Pinpoint the cell where the given text exists, returning its (X, Y) midpoint coordinate. 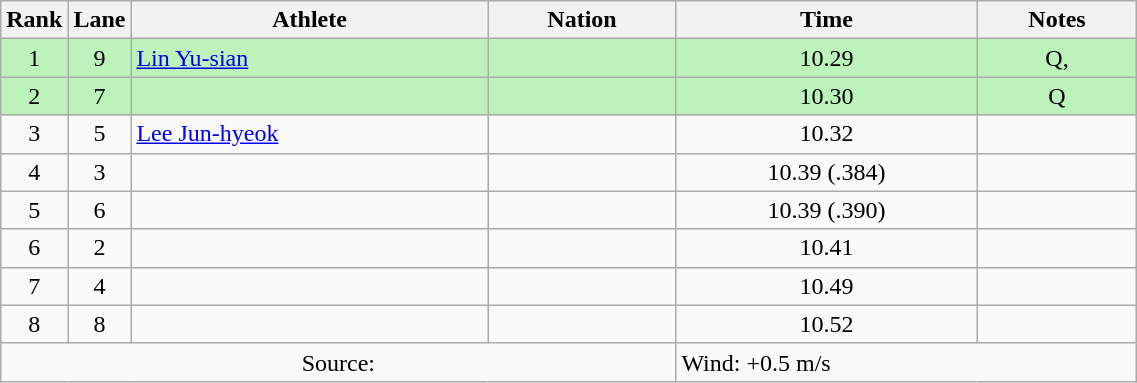
Rank (34, 20)
10.32 (826, 134)
10.30 (826, 96)
Q (1057, 96)
10.52 (826, 324)
9 (100, 58)
Time (826, 20)
10.29 (826, 58)
10.49 (826, 286)
Source: (338, 362)
Q, (1057, 58)
10.39 (.390) (826, 210)
Lin Yu-sian (310, 58)
1 (34, 58)
Lane (100, 20)
Wind: +0.5 m/s (906, 362)
Athlete (310, 20)
Lee Jun-hyeok (310, 134)
10.41 (826, 248)
10.39 (.384) (826, 172)
Nation (582, 20)
Notes (1057, 20)
